Determine the (X, Y) coordinate at the center of the cell enclosing the given text.  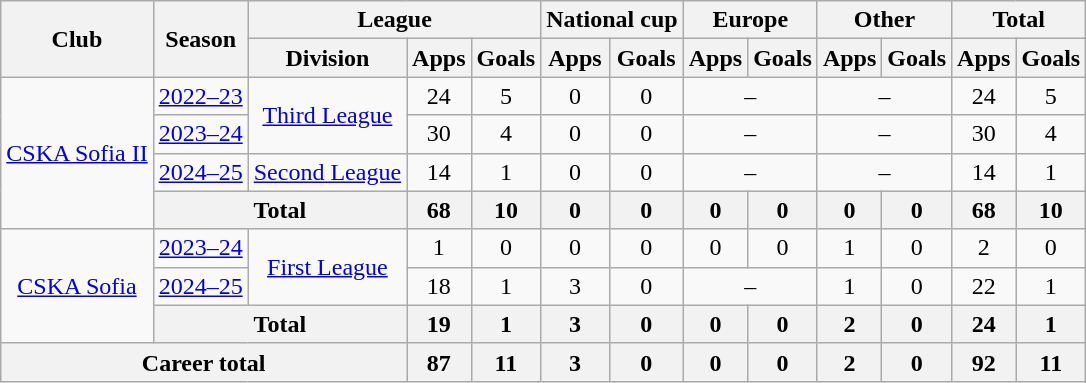
87 (439, 362)
18 (439, 286)
Third League (327, 115)
Career total (204, 362)
Division (327, 58)
League (394, 20)
First League (327, 267)
CSKA Sofia II (77, 153)
Club (77, 39)
Europe (750, 20)
2022–23 (200, 96)
92 (984, 362)
22 (984, 286)
19 (439, 324)
Season (200, 39)
CSKA Sofia (77, 286)
National cup (612, 20)
Other (884, 20)
Second League (327, 172)
